From the cell containing the given text, extract its center point as [X, Y] coordinate. 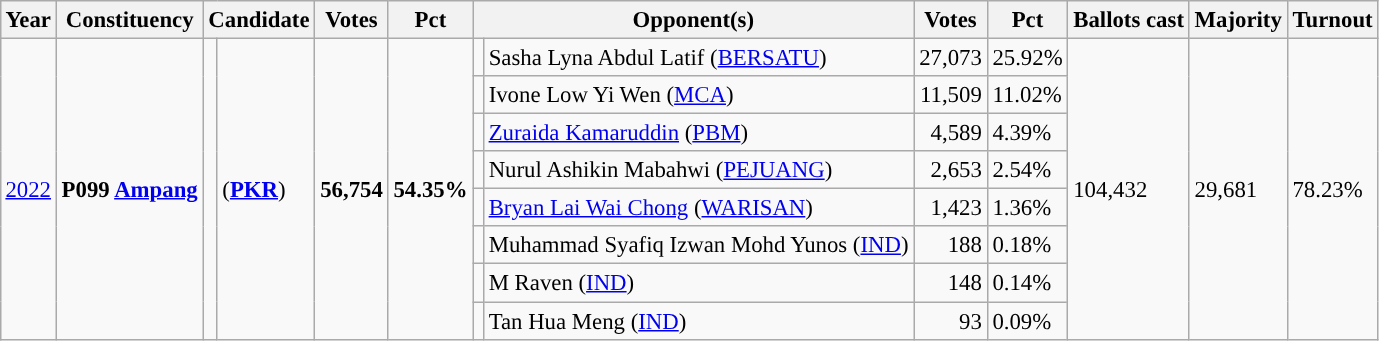
Candidate [259, 20]
0.14% [1028, 283]
1.36% [1028, 208]
P099 Ampang [130, 188]
Opponent(s) [694, 20]
(PKR) [266, 188]
Year [28, 20]
Tan Hua Meng (IND) [698, 321]
2,653 [950, 170]
Constituency [130, 20]
25.92% [1028, 57]
148 [950, 283]
2022 [28, 188]
Ballots cast [1128, 20]
1,423 [950, 208]
29,681 [1238, 188]
56,754 [352, 188]
4.39% [1028, 133]
93 [950, 321]
Bryan Lai Wai Chong (WARISAN) [698, 208]
27,073 [950, 57]
Ivone Low Yi Wen (MCA) [698, 95]
54.35% [430, 188]
104,432 [1128, 188]
M Raven (IND) [698, 283]
188 [950, 245]
Nurul Ashikin Mabahwi (PEJUANG) [698, 170]
Turnout [1332, 20]
Muhammad Syafiq Izwan Mohd Yunos (IND) [698, 245]
78.23% [1332, 188]
Sasha Lyna Abdul Latif (BERSATU) [698, 57]
11,509 [950, 95]
2.54% [1028, 170]
0.09% [1028, 321]
11.02% [1028, 95]
0.18% [1028, 245]
4,589 [950, 133]
Zuraida Kamaruddin (PBM) [698, 133]
Majority [1238, 20]
